Output the (x, y) coordinate of the center of the cell containing the given text.  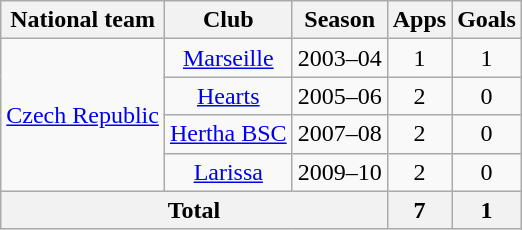
National team (83, 20)
Total (194, 210)
Club (228, 20)
Hertha BSC (228, 134)
2003–04 (340, 58)
Marseille (228, 58)
2009–10 (340, 172)
Goals (487, 20)
Larissa (228, 172)
Czech Republic (83, 115)
Hearts (228, 96)
Apps (419, 20)
Season (340, 20)
2005–06 (340, 96)
7 (419, 210)
2007–08 (340, 134)
